Locate the cell with the specified text and output its (x, y) center coordinate. 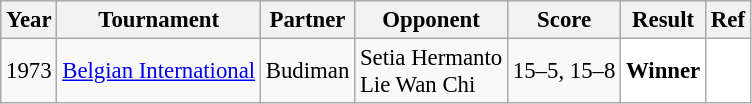
1973 (29, 72)
Belgian International (159, 72)
Partner (307, 20)
Year (29, 20)
Winner (664, 72)
Tournament (159, 20)
15–5, 15–8 (564, 72)
Opponent (432, 20)
Setia Hermanto Lie Wan Chi (432, 72)
Result (664, 20)
Budiman (307, 72)
Ref (728, 20)
Score (564, 20)
